Find where the given text appears and provide that cell's center as (x, y) coordinate. 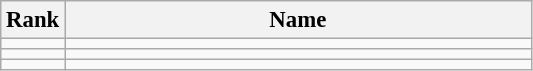
Name (298, 20)
Rank (33, 20)
